Output the [x, y] coordinate of the center of the cell containing the given text.  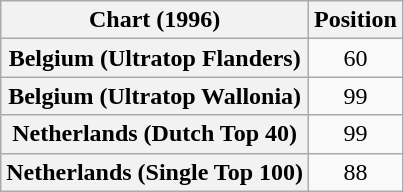
Position [356, 20]
60 [356, 58]
88 [356, 172]
Belgium (Ultratop Wallonia) [155, 96]
Chart (1996) [155, 20]
Netherlands (Dutch Top 40) [155, 134]
Netherlands (Single Top 100) [155, 172]
Belgium (Ultratop Flanders) [155, 58]
